Provide the [x, y] coordinate of the cell's center where the given text is located.  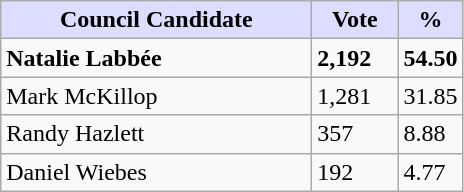
54.50 [430, 58]
2,192 [355, 58]
357 [355, 134]
8.88 [430, 134]
31.85 [430, 96]
Randy Hazlett [156, 134]
Vote [355, 20]
192 [355, 172]
Council Candidate [156, 20]
Natalie Labbée [156, 58]
4.77 [430, 172]
Daniel Wiebes [156, 172]
1,281 [355, 96]
Mark McKillop [156, 96]
% [430, 20]
